For the text-containing cell, return its midpoint in [X, Y] coordinate format. 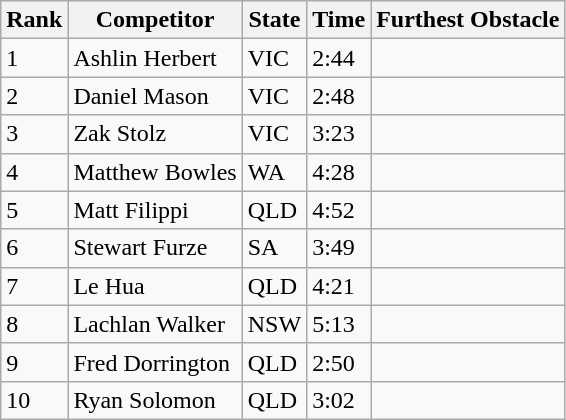
Matthew Bowles [155, 172]
Time [339, 20]
SA [274, 248]
2:48 [339, 96]
Matt Filippi [155, 210]
1 [34, 58]
4:52 [339, 210]
5:13 [339, 324]
8 [34, 324]
5 [34, 210]
4 [34, 172]
Competitor [155, 20]
WA [274, 172]
Ashlin Herbert [155, 58]
Le Hua [155, 286]
Lachlan Walker [155, 324]
2 [34, 96]
4:21 [339, 286]
Stewart Furze [155, 248]
2:50 [339, 362]
Zak Stolz [155, 134]
Ryan Solomon [155, 400]
Daniel Mason [155, 96]
3:49 [339, 248]
3:23 [339, 134]
7 [34, 286]
Rank [34, 20]
Furthest Obstacle [468, 20]
3:02 [339, 400]
Fred Dorrington [155, 362]
3 [34, 134]
9 [34, 362]
State [274, 20]
2:44 [339, 58]
NSW [274, 324]
4:28 [339, 172]
10 [34, 400]
6 [34, 248]
